Provide the [X, Y] coordinate of the cell's center where the given text is located.  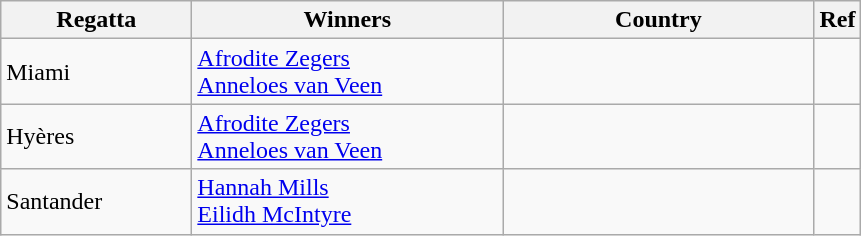
Hyères [96, 136]
Hannah MillsEilidh McIntyre [348, 202]
Ref [838, 20]
Miami [96, 72]
Winners [348, 20]
Country [658, 20]
Santander [96, 202]
Regatta [96, 20]
